Scan for the cell matching the given text and deliver its [X, Y] coordinate at center. 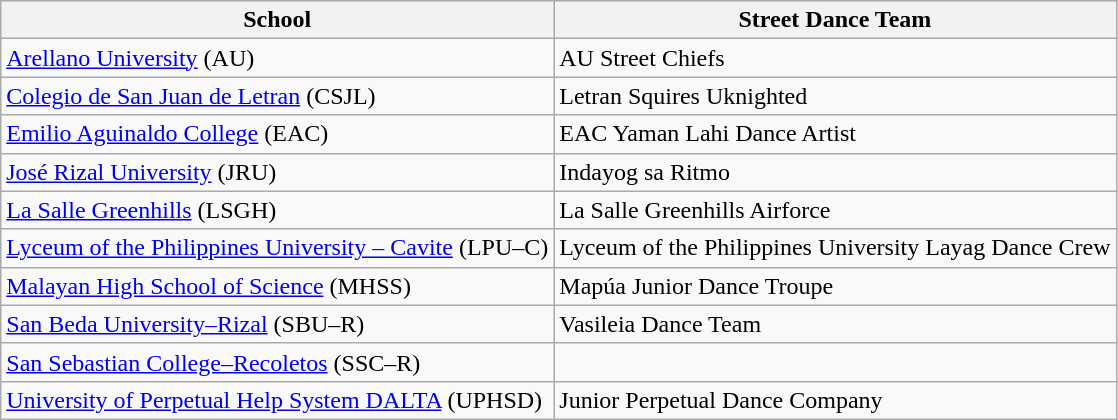
La Salle Greenhills (LSGH) [278, 210]
School [278, 20]
Street Dance Team [835, 20]
AU Street Chiefs [835, 58]
Colegio de San Juan de Letran (CSJL) [278, 96]
San Sebastian College–Recoletos (SSC–R) [278, 362]
Arellano University (AU) [278, 58]
La Salle Greenhills Airforce [835, 210]
Lyceum of the Philippines University – Cavite (LPU–C) [278, 248]
San Beda University–Rizal (SBU–R) [278, 324]
Malayan High School of Science (MHSS) [278, 286]
Indayog sa Ritmo [835, 172]
Mapúa Junior Dance Troupe [835, 286]
Emilio Aguinaldo College (EAC) [278, 134]
Junior Perpetual Dance Company [835, 400]
EAC Yaman Lahi Dance Artist [835, 134]
José Rizal University (JRU) [278, 172]
Vasileia Dance Team [835, 324]
University of Perpetual Help System DALTA (UPHSD) [278, 400]
Lyceum of the Philippines University Layag Dance Crew [835, 248]
Letran Squires Uknighted [835, 96]
